Capture the cell that displays the provided text and extract its (X, Y) central coordinate. 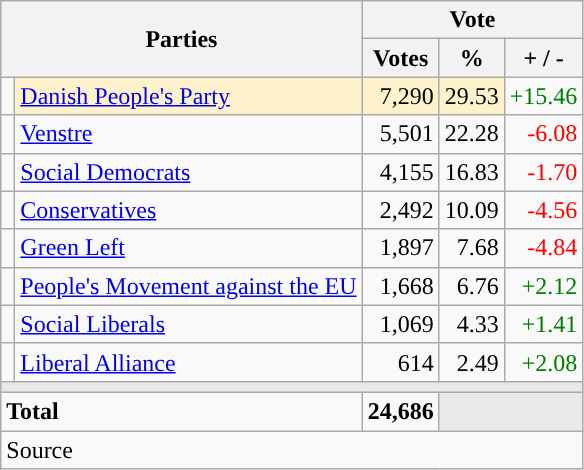
2.49 (472, 362)
614 (400, 362)
16.83 (472, 172)
-4.56 (544, 210)
7,290 (400, 96)
10.09 (472, 210)
Green Left (188, 248)
22.28 (472, 134)
1,897 (400, 248)
People's Movement against the EU (188, 286)
1,069 (400, 324)
5,501 (400, 134)
1,668 (400, 286)
+ / - (544, 58)
6.76 (472, 286)
Source (292, 449)
-1.70 (544, 172)
Danish People's Party (188, 96)
4.33 (472, 324)
2,492 (400, 210)
-4.84 (544, 248)
% (472, 58)
-6.08 (544, 134)
+2.12 (544, 286)
Social Liberals (188, 324)
Total (182, 411)
+15.46 (544, 96)
+1.41 (544, 324)
Parties (182, 39)
29.53 (472, 96)
Votes (400, 58)
Venstre (188, 134)
Conservatives (188, 210)
Vote (472, 20)
+2.08 (544, 362)
24,686 (400, 411)
Social Democrats (188, 172)
7.68 (472, 248)
Liberal Alliance (188, 362)
4,155 (400, 172)
